Return the (x, y) coordinate for the center point of the cell that contains the specified text.  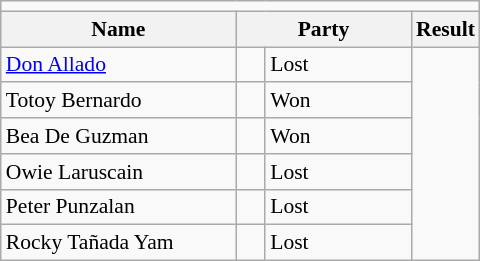
Result (446, 29)
Bea De Guzman (118, 136)
Peter Punzalan (118, 207)
Party (324, 29)
Owie Laruscain (118, 172)
Don Allado (118, 65)
Totoy Bernardo (118, 101)
Name (118, 29)
Rocky Tañada Yam (118, 243)
